Extract the [x, y] coordinate from the center of the cell holding the provided text.  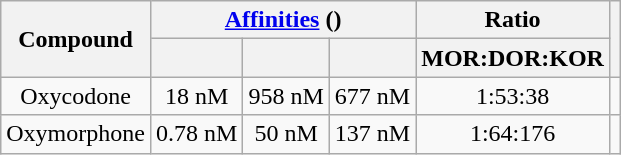
958 nM [286, 96]
137 nM [372, 134]
Ratio [513, 20]
50 nM [286, 134]
Oxymorphone [76, 134]
MOR:DOR:KOR [513, 58]
1:53:38 [513, 96]
Oxycodone [76, 96]
18 nM [196, 96]
0.78 nM [196, 134]
1:64:176 [513, 134]
Compound [76, 39]
677 nM [372, 96]
Affinities () [282, 20]
